Capture the cell that displays the provided text and extract its (X, Y) central coordinate. 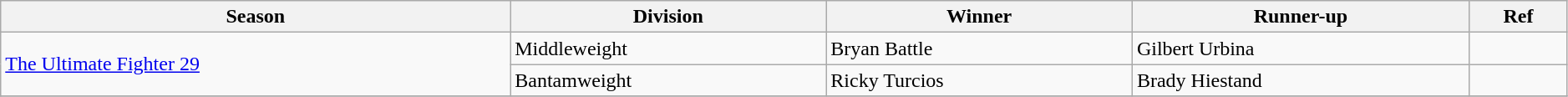
Ricky Turcios (979, 80)
Ref (1518, 17)
Division (668, 17)
Gilbert Urbina (1300, 48)
Season (256, 17)
Runner-up (1300, 17)
Winner (979, 17)
Brady Hiestand (1300, 80)
Bantamweight (668, 80)
Middleweight (668, 48)
Bryan Battle (979, 48)
The Ultimate Fighter 29 (256, 64)
